For the text-containing cell, return its midpoint in (X, Y) coordinate format. 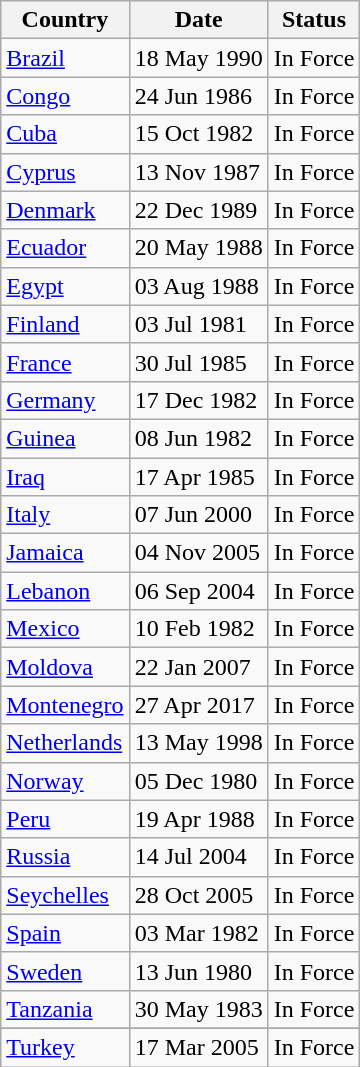
28 Oct 2005 (198, 895)
Seychelles (65, 895)
08 Jun 1982 (198, 438)
22 Jan 2007 (198, 667)
Lebanon (65, 591)
Moldova (65, 667)
Ecuador (65, 248)
06 Sep 2004 (198, 591)
Egypt (65, 286)
Russia (65, 857)
Sweden (65, 971)
Netherlands (65, 743)
Jamaica (65, 553)
07 Jun 2000 (198, 515)
04 Nov 2005 (198, 553)
03 Aug 1988 (198, 286)
19 Apr 1988 (198, 819)
Spain (65, 933)
Date (198, 20)
13 Jun 1980 (198, 971)
14 Jul 2004 (198, 857)
03 Jul 1981 (198, 324)
Denmark (65, 210)
Congo (65, 96)
17 Apr 1985 (198, 477)
30 May 1983 (198, 1009)
Montenegro (65, 705)
27 Apr 2017 (198, 705)
20 May 1988 (198, 248)
15 Oct 1982 (198, 134)
05 Dec 1980 (198, 781)
Germany (65, 400)
Mexico (65, 629)
Italy (65, 515)
30 Jul 1985 (198, 362)
Status (314, 20)
Brazil (65, 58)
Tanzania (65, 1009)
03 Mar 1982 (198, 933)
Iraq (65, 477)
13 Nov 1987 (198, 172)
Cyprus (65, 172)
France (65, 362)
Guinea (65, 438)
Peru (65, 819)
Norway (65, 781)
24 Jun 1986 (198, 96)
22 Dec 1989 (198, 210)
10 Feb 1982 (198, 629)
17 Mar 2005 (198, 1047)
Turkey (65, 1047)
Finland (65, 324)
17 Dec 1982 (198, 400)
18 May 1990 (198, 58)
Cuba (65, 134)
Country (65, 20)
13 May 1998 (198, 743)
